Return the [X, Y] coordinate for the center point of the cell that contains the specified text.  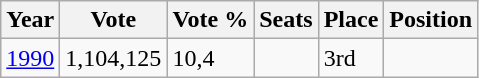
Year [30, 20]
Vote % [210, 20]
Position [431, 20]
Place [351, 20]
10,4 [210, 58]
Vote [114, 20]
1990 [30, 58]
Seats [286, 20]
3rd [351, 58]
1,104,125 [114, 58]
